For the text-containing cell, return its midpoint in (X, Y) coordinate format. 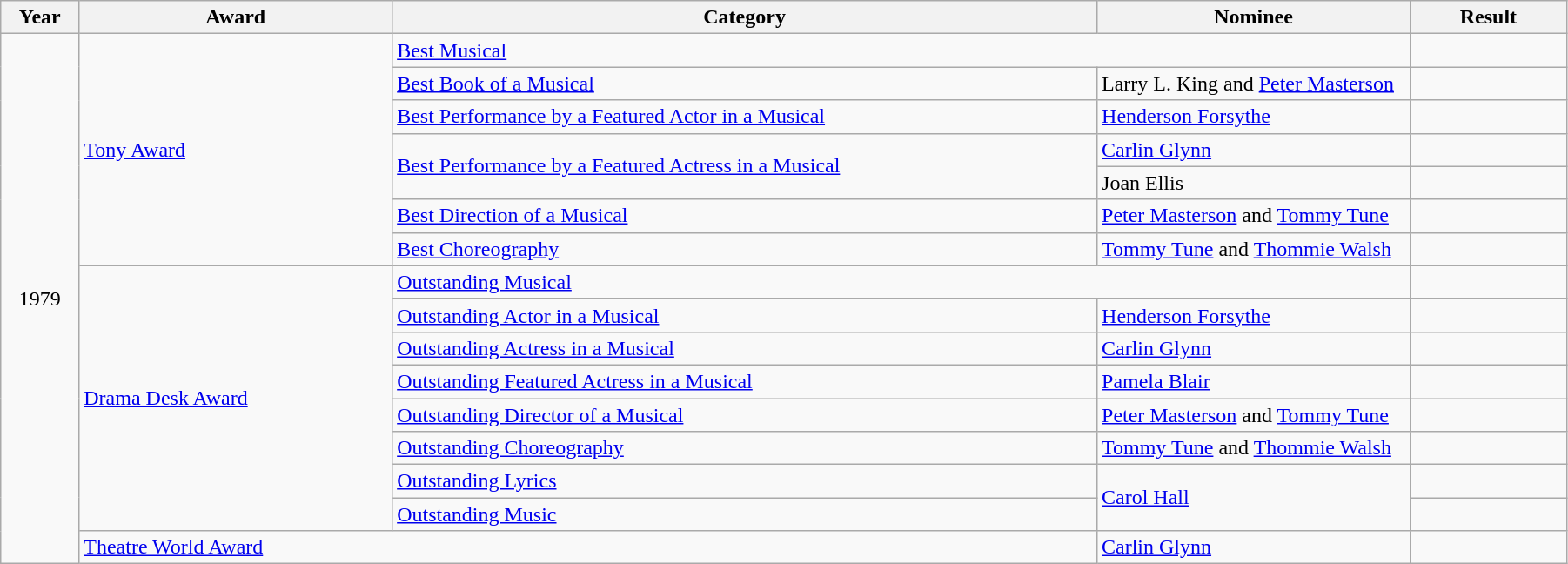
Tony Award (236, 150)
Best Direction of a Musical (745, 216)
Outstanding Director of a Musical (745, 415)
Best Performance by a Featured Actress in a Musical (745, 166)
Award (236, 17)
Outstanding Actress in a Musical (745, 348)
Best Performance by a Featured Actor in a Musical (745, 117)
Pamela Blair (1254, 381)
Category (745, 17)
Theatre World Award (588, 547)
Outstanding Choreography (745, 448)
Larry L. King and Peter Masterson (1254, 84)
Outstanding Music (745, 514)
Outstanding Actor in a Musical (745, 315)
Best Musical (901, 50)
Outstanding Lyrics (745, 481)
Best Book of a Musical (745, 84)
Outstanding Featured Actress in a Musical (745, 381)
Outstanding Musical (901, 282)
Nominee (1254, 17)
Carol Hall (1254, 498)
Drama Desk Award (236, 398)
1979 (40, 299)
Joan Ellis (1254, 183)
Year (40, 17)
Best Choreography (745, 249)
Result (1488, 17)
